Scan for the cell matching the given text and deliver its [x, y] coordinate at center. 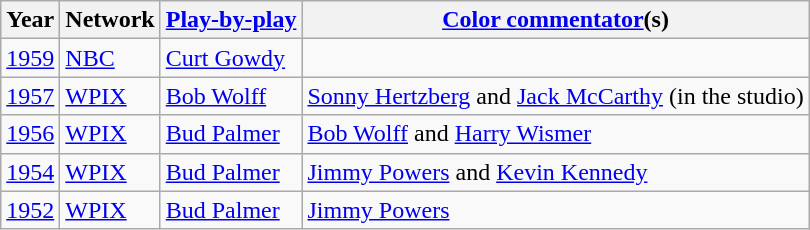
1959 [30, 58]
Play-by-play [231, 20]
Network [110, 20]
1954 [30, 172]
Jimmy Powers and Kevin Kennedy [556, 172]
Curt Gowdy [231, 58]
1952 [30, 210]
Year [30, 20]
Bob Wolff and Harry Wismer [556, 134]
Sonny Hertzberg and Jack McCarthy (in the studio) [556, 96]
Color commentator(s) [556, 20]
1956 [30, 134]
Jimmy Powers [556, 210]
1957 [30, 96]
Bob Wolff [231, 96]
NBC [110, 58]
